Output the (x, y) coordinate of the center of the cell containing the given text.  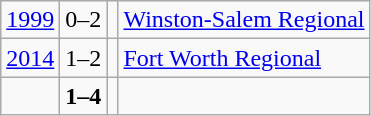
Winston-Salem Regional (244, 20)
2014 (30, 58)
1–2 (84, 58)
0–2 (84, 20)
1999 (30, 20)
Fort Worth Regional (244, 58)
1–4 (84, 96)
